Search for the cell housing the specified text and yield its [x, y] center coordinate. 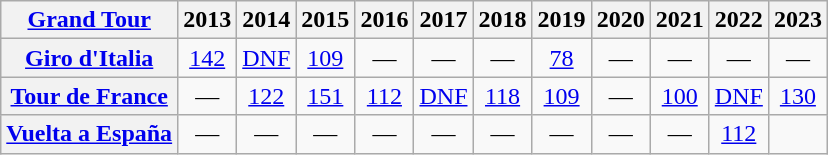
2023 [798, 20]
2021 [680, 20]
2017 [444, 20]
Tour de France [90, 96]
100 [680, 96]
2019 [562, 20]
2020 [620, 20]
2015 [326, 20]
Vuelta a España [90, 134]
78 [562, 58]
130 [798, 96]
2013 [208, 20]
2014 [266, 20]
2018 [502, 20]
2022 [738, 20]
142 [208, 58]
Giro d'Italia [90, 58]
118 [502, 96]
151 [326, 96]
Grand Tour [90, 20]
122 [266, 96]
2016 [384, 20]
